From the cell containing the given text, extract its center point as [X, Y] coordinate. 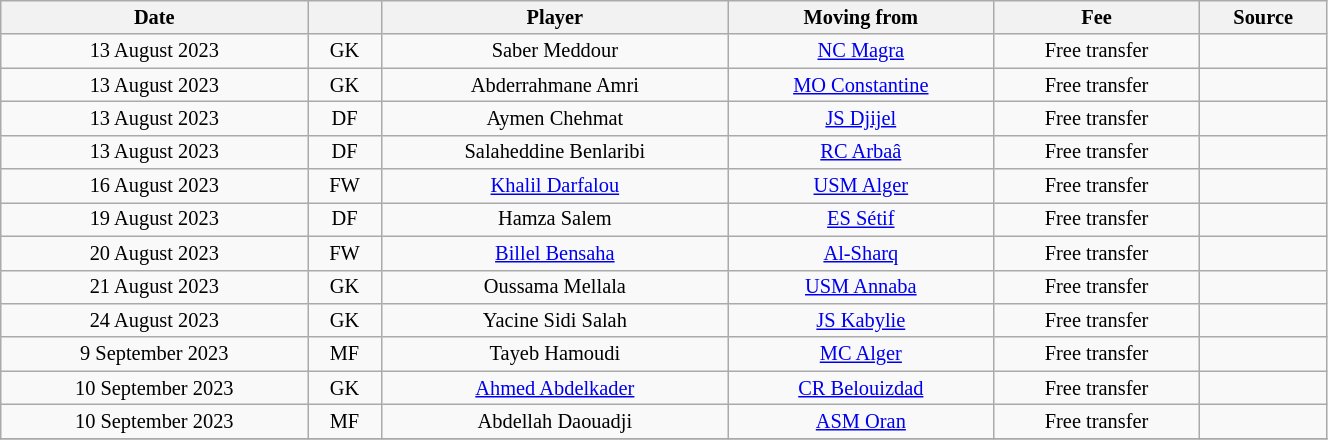
Abdellah Daouadji [554, 421]
Saber Meddour [554, 51]
JS Kabylie [860, 320]
9 September 2023 [154, 354]
CR Belouizdad [860, 388]
19 August 2023 [154, 219]
Aymen Chehmat [554, 118]
Billel Bensaha [554, 253]
Salaheddine Benlaribi [554, 152]
ES Sétif [860, 219]
USM Alger [860, 186]
Al-Sharq [860, 253]
MC Alger [860, 354]
RC Arbaâ [860, 152]
Tayeb Hamoudi [554, 354]
Fee [1096, 17]
16 August 2023 [154, 186]
Date [154, 17]
USM Annaba [860, 287]
NC Magra [860, 51]
21 August 2023 [154, 287]
ASM Oran [860, 421]
MO Constantine [860, 85]
Hamza Salem [554, 219]
Ahmed Abdelkader [554, 388]
Source [1264, 17]
Player [554, 17]
Yacine Sidi Salah [554, 320]
Khalil Darfalou [554, 186]
Oussama Mellala [554, 287]
JS Djijel [860, 118]
Abderrahmane Amri [554, 85]
Moving from [860, 17]
24 August 2023 [154, 320]
20 August 2023 [154, 253]
